Pinpoint the cell where the given text exists, returning its [x, y] midpoint coordinate. 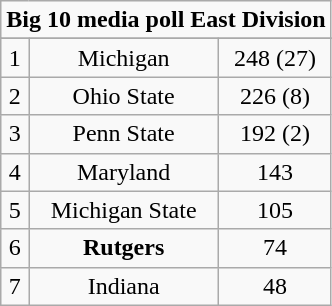
Rutgers [124, 248]
192 (2) [276, 134]
3 [15, 134]
143 [276, 172]
Indiana [124, 286]
Penn State [124, 134]
Ohio State [124, 96]
74 [276, 248]
Michigan State [124, 210]
48 [276, 286]
Maryland [124, 172]
Big 10 media poll East Division [166, 20]
Michigan [124, 58]
248 (27) [276, 58]
226 (8) [276, 96]
6 [15, 248]
4 [15, 172]
5 [15, 210]
7 [15, 286]
2 [15, 96]
1 [15, 58]
105 [276, 210]
